Return the [x, y] coordinate for the center point of the cell that contains the specified text.  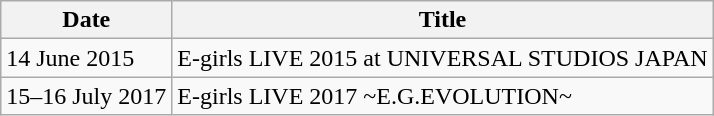
E-girls LIVE 2015 at UNIVERSAL STUDIOS JAPAN [442, 58]
E-girls LIVE 2017 ~E.G.EVOLUTION~ [442, 96]
15–16 July 2017 [86, 96]
14 June 2015 [86, 58]
Title [442, 20]
Date [86, 20]
